Identify which cell holds the provided text, then report its [X, Y] central coordinate. 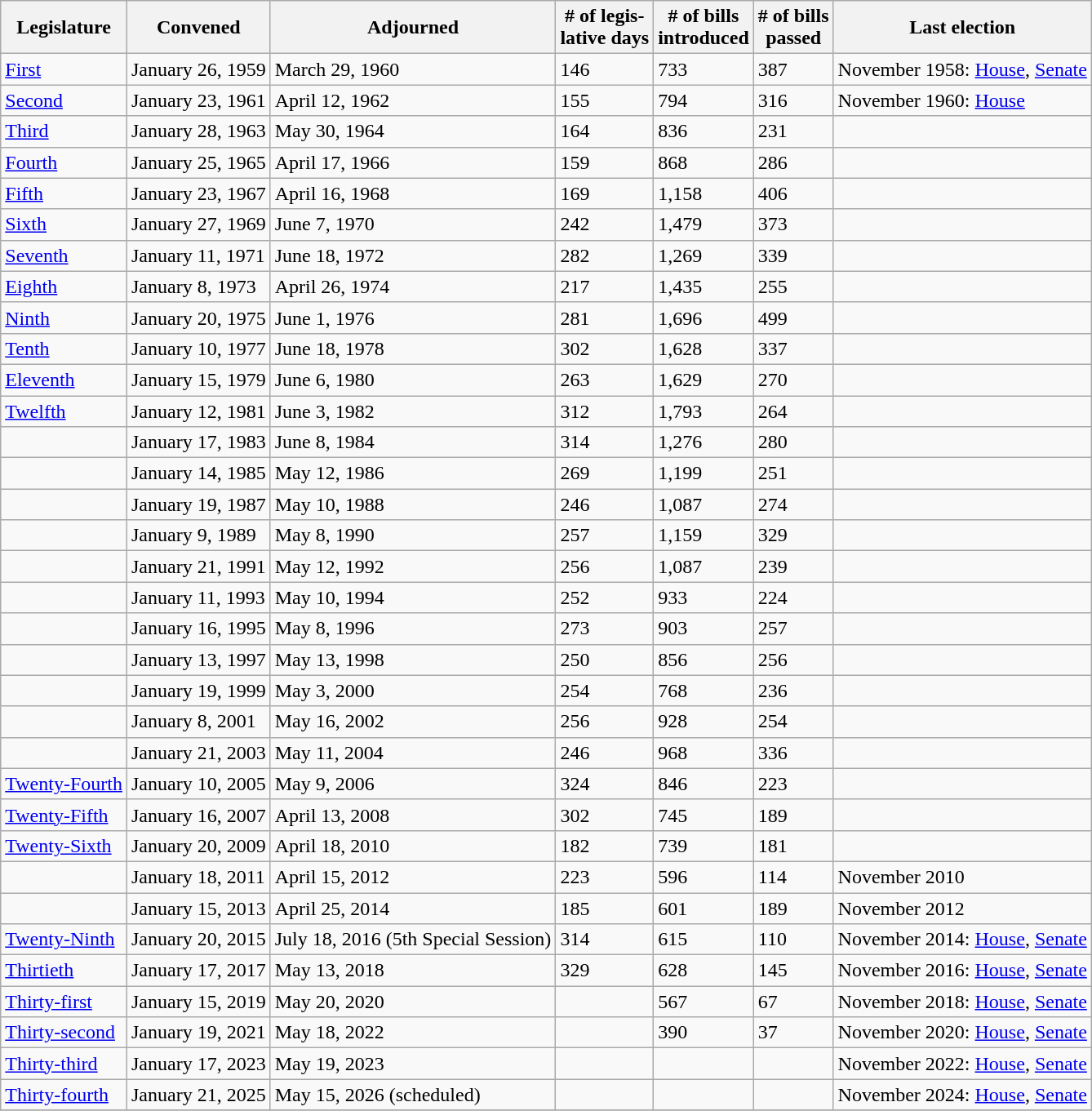
January 18, 2011 [198, 877]
May 10, 1988 [413, 504]
January 10, 2005 [198, 784]
37 [793, 1033]
Third [64, 131]
406 [793, 193]
January 15, 2013 [198, 909]
January 20, 2009 [198, 846]
Fifth [64, 193]
Twenty-Fourth [64, 784]
# of billspassed [793, 28]
January 27, 1969 [198, 224]
110 [793, 940]
November 2018: House, Senate [962, 1002]
January 16, 1995 [198, 629]
Thirty-second [64, 1033]
May 8, 1990 [413, 536]
745 [704, 815]
169 [605, 193]
274 [793, 504]
Last election [962, 28]
First [64, 69]
903 [704, 629]
November 2022: House, Senate [962, 1064]
November 1958: House, Senate [962, 69]
239 [793, 567]
164 [605, 131]
280 [793, 442]
312 [605, 411]
May 30, 1964 [413, 131]
856 [704, 660]
1,435 [704, 287]
January 19, 1987 [198, 504]
April 15, 2012 [413, 877]
January 23, 1961 [198, 100]
868 [704, 162]
June 3, 1982 [413, 411]
231 [793, 131]
499 [793, 318]
June 1, 1976 [413, 318]
Ninth [64, 318]
# of legis-lative days [605, 28]
251 [793, 473]
316 [793, 100]
114 [793, 877]
June 8, 1984 [413, 442]
1,629 [704, 380]
933 [704, 598]
159 [605, 162]
June 18, 1972 [413, 256]
768 [704, 691]
May 3, 2000 [413, 691]
May 13, 1998 [413, 660]
May 13, 2018 [413, 971]
1,269 [704, 256]
May 18, 2022 [413, 1033]
264 [793, 411]
794 [704, 100]
67 [793, 1002]
252 [605, 598]
# of billsintroduced [704, 28]
May 16, 2002 [413, 722]
January 12, 1981 [198, 411]
May 19, 2023 [413, 1064]
April 25, 2014 [413, 909]
January 10, 1977 [198, 349]
January 8, 2001 [198, 722]
Eighth [64, 287]
January 20, 2015 [198, 940]
January 15, 2019 [198, 1002]
April 12, 1962 [413, 100]
April 26, 1974 [413, 287]
July 18, 2016 (5th Special Session) [413, 940]
968 [704, 753]
Twenty-Sixth [64, 846]
185 [605, 909]
May 9, 2006 [413, 784]
336 [793, 753]
March 29, 1960 [413, 69]
596 [704, 877]
Legislature [64, 28]
Thirty-fourth [64, 1095]
January 14, 1985 [198, 473]
Seventh [64, 256]
628 [704, 971]
January 8, 1973 [198, 287]
217 [605, 287]
June 18, 1978 [413, 349]
November 2014: House, Senate [962, 940]
May 10, 1994 [413, 598]
November 2010 [962, 877]
January 17, 1983 [198, 442]
387 [793, 69]
Second [64, 100]
Fourth [64, 162]
January 13, 1997 [198, 660]
November 1960: House [962, 100]
1,199 [704, 473]
250 [605, 660]
January 16, 2007 [198, 815]
January 20, 1975 [198, 318]
1,276 [704, 442]
Convened [198, 28]
January 17, 2023 [198, 1064]
1,479 [704, 224]
273 [605, 629]
May 11, 2004 [413, 753]
324 [605, 784]
282 [605, 256]
242 [605, 224]
January 9, 1989 [198, 536]
January 11, 1993 [198, 598]
Thirtieth [64, 971]
January 23, 1967 [198, 193]
May 20, 2020 [413, 1002]
1,696 [704, 318]
1,159 [704, 536]
1,158 [704, 193]
1,628 [704, 349]
April 17, 1966 [413, 162]
236 [793, 691]
Tenth [64, 349]
January 15, 1979 [198, 380]
January 21, 1991 [198, 567]
281 [605, 318]
November 2012 [962, 909]
146 [605, 69]
182 [605, 846]
January 28, 1963 [198, 131]
145 [793, 971]
Thirty-third [64, 1064]
Thirty-first [64, 1002]
739 [704, 846]
601 [704, 909]
May 15, 2026 (scheduled) [413, 1095]
January 19, 2021 [198, 1033]
155 [605, 100]
269 [605, 473]
390 [704, 1033]
Twelfth [64, 411]
January 26, 1959 [198, 69]
January 19, 1999 [198, 691]
April 16, 1968 [413, 193]
Twenty-Fifth [64, 815]
Adjourned [413, 28]
Eleventh [64, 380]
April 13, 2008 [413, 815]
181 [793, 846]
615 [704, 940]
Sixth [64, 224]
224 [793, 598]
January 21, 2003 [198, 753]
567 [704, 1002]
836 [704, 131]
846 [704, 784]
733 [704, 69]
May 12, 1992 [413, 567]
928 [704, 722]
339 [793, 256]
1,793 [704, 411]
255 [793, 287]
May 12, 1986 [413, 473]
337 [793, 349]
November 2020: House, Senate [962, 1033]
June 6, 1980 [413, 380]
May 8, 1996 [413, 629]
263 [605, 380]
June 7, 1970 [413, 224]
January 25, 1965 [198, 162]
Twenty-Ninth [64, 940]
373 [793, 224]
April 18, 2010 [413, 846]
270 [793, 380]
November 2016: House, Senate [962, 971]
January 11, 1971 [198, 256]
November 2024: House, Senate [962, 1095]
January 21, 2025 [198, 1095]
January 17, 2017 [198, 971]
286 [793, 162]
